Capture the cell that displays the provided text and extract its (x, y) central coordinate. 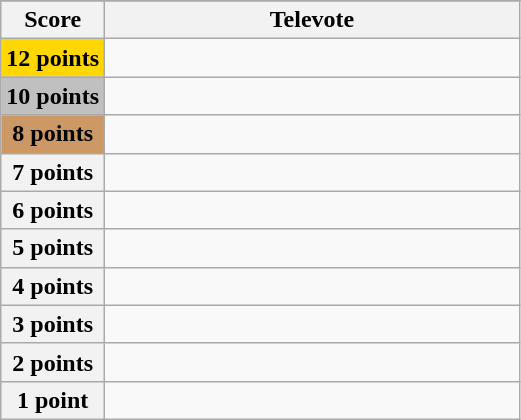
4 points (53, 286)
12 points (53, 58)
6 points (53, 210)
8 points (53, 134)
5 points (53, 248)
7 points (53, 172)
Televote (312, 20)
Score (53, 20)
3 points (53, 324)
10 points (53, 96)
2 points (53, 362)
1 point (53, 400)
